Identify which cell holds the provided text, then report its [x, y] central coordinate. 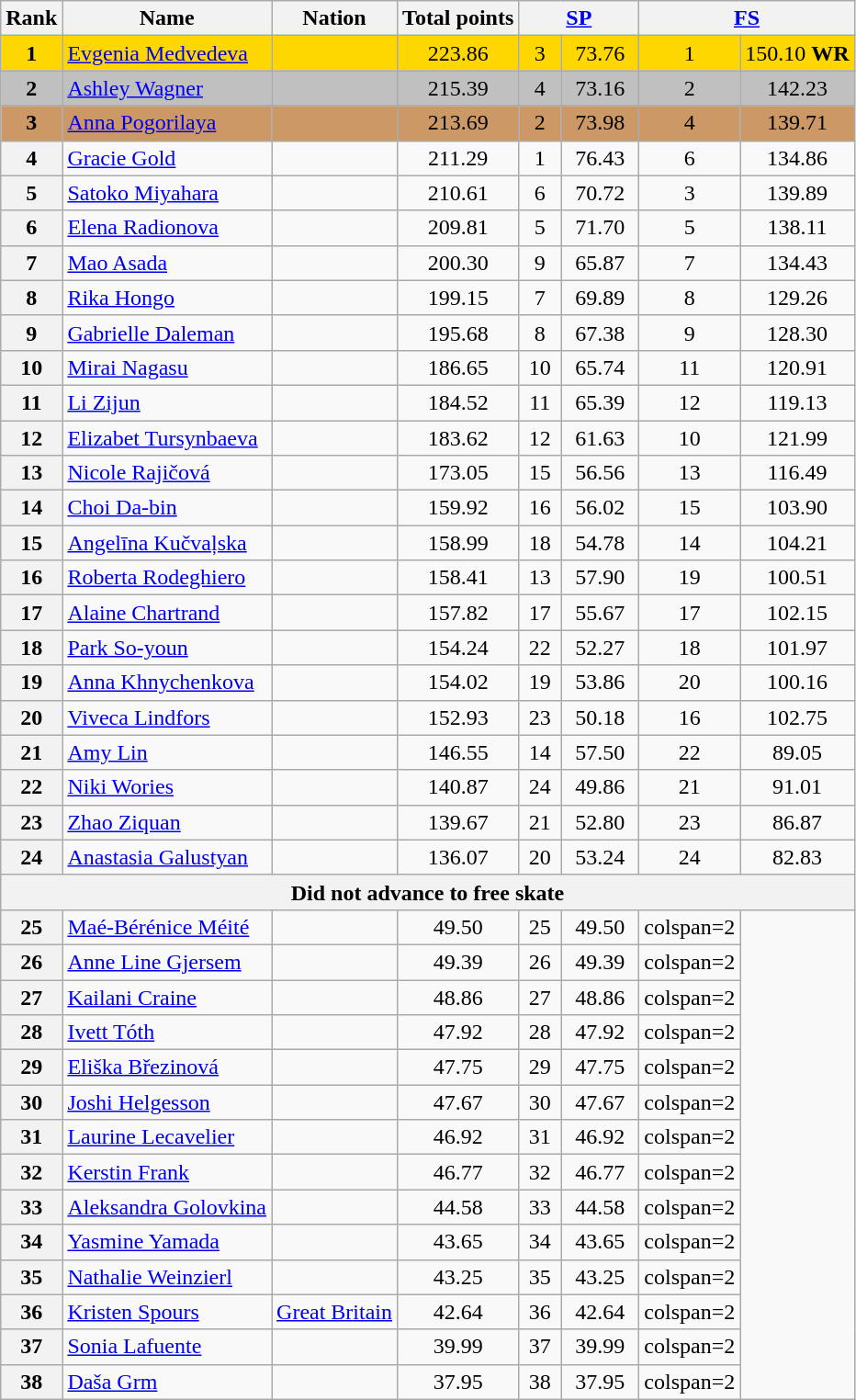
65.74 [601, 367]
65.39 [601, 402]
Choi Da-bin [167, 508]
215.39 [458, 88]
89.05 [797, 752]
104.21 [797, 543]
91.01 [797, 787]
Kailani Craine [167, 997]
101.97 [797, 648]
Park So-youn [167, 648]
100.51 [797, 578]
186.65 [458, 367]
Ivett Tóth [167, 1033]
Sonia Lafuente [167, 1347]
Kerstin Frank [167, 1172]
Nicole Rajičová [167, 473]
Kristen Spours [167, 1312]
52.27 [601, 648]
159.92 [458, 508]
Elizabet Tursynbaeva [167, 438]
211.29 [458, 158]
71.70 [601, 228]
223.86 [458, 53]
150.10 WR [797, 53]
136.07 [458, 857]
SP [579, 18]
134.43 [797, 263]
73.98 [601, 123]
56.56 [601, 473]
129.26 [797, 298]
134.86 [797, 158]
Aleksandra Golovkina [167, 1207]
Roberta Rodeghiero [167, 578]
139.71 [797, 123]
184.52 [458, 402]
Gracie Gold [167, 158]
173.05 [458, 473]
76.43 [601, 158]
49.86 [601, 787]
Nathalie Weinzierl [167, 1277]
213.69 [458, 123]
195.68 [458, 333]
67.38 [601, 333]
119.13 [797, 402]
Niki Wories [167, 787]
82.83 [797, 857]
199.15 [458, 298]
154.02 [458, 683]
121.99 [797, 438]
158.99 [458, 543]
Amy Lin [167, 752]
102.75 [797, 717]
Nation [334, 18]
Elena Radionova [167, 228]
128.30 [797, 333]
52.80 [601, 822]
Daša Grm [167, 1382]
Anne Line Gjersem [167, 962]
61.63 [601, 438]
139.89 [797, 193]
142.23 [797, 88]
Satoko Miyahara [167, 193]
139.67 [458, 822]
53.24 [601, 857]
53.86 [601, 683]
69.89 [601, 298]
70.72 [601, 193]
50.18 [601, 717]
Mirai Nagasu [167, 367]
Viveca Lindfors [167, 717]
Ashley Wagner [167, 88]
55.67 [601, 613]
Anastasia Galustyan [167, 857]
86.87 [797, 822]
157.82 [458, 613]
Great Britain [334, 1312]
54.78 [601, 543]
146.55 [458, 752]
209.81 [458, 228]
57.90 [601, 578]
200.30 [458, 263]
73.16 [601, 88]
Evgenia Medvedeva [167, 53]
Rank [31, 18]
183.62 [458, 438]
Eliška Březinová [167, 1067]
Total points [458, 18]
Joshi Helgesson [167, 1102]
Angelīna Kučvaļska [167, 543]
100.16 [797, 683]
140.87 [458, 787]
Mao Asada [167, 263]
Li Zijun [167, 402]
Name [167, 18]
Laurine Lecavelier [167, 1137]
103.90 [797, 508]
Did not advance to free skate [428, 892]
73.76 [601, 53]
Anna Khnychenkova [167, 683]
102.15 [797, 613]
Gabrielle Daleman [167, 333]
Alaine Chartrand [167, 613]
152.93 [458, 717]
116.49 [797, 473]
120.91 [797, 367]
FS [747, 18]
Zhao Ziquan [167, 822]
56.02 [601, 508]
Rika Hongo [167, 298]
57.50 [601, 752]
210.61 [458, 193]
Yasmine Yamada [167, 1242]
158.41 [458, 578]
Maé-Bérénice Méité [167, 927]
Anna Pogorilaya [167, 123]
154.24 [458, 648]
65.87 [601, 263]
138.11 [797, 228]
